Return the (x, y) coordinate for the center point of the cell that contains the specified text.  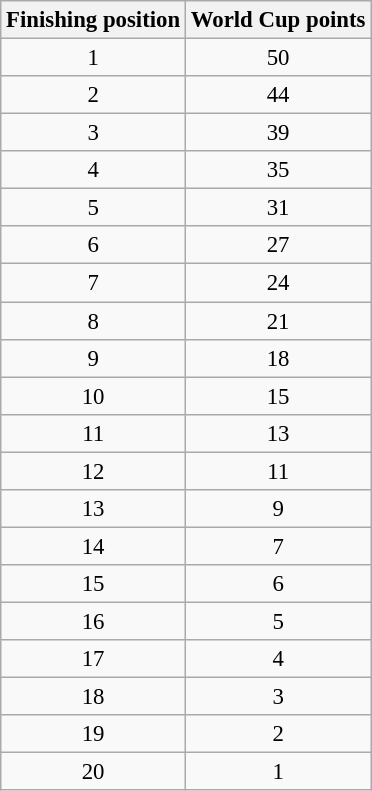
19 (94, 734)
39 (278, 133)
44 (278, 95)
24 (278, 283)
17 (94, 659)
10 (94, 396)
35 (278, 170)
12 (94, 471)
31 (278, 208)
14 (94, 546)
World Cup points (278, 20)
27 (278, 245)
20 (94, 772)
50 (278, 58)
Finishing position (94, 20)
21 (278, 321)
8 (94, 321)
16 (94, 621)
